Extract the (X, Y) coordinate from the center of the cell holding the provided text.  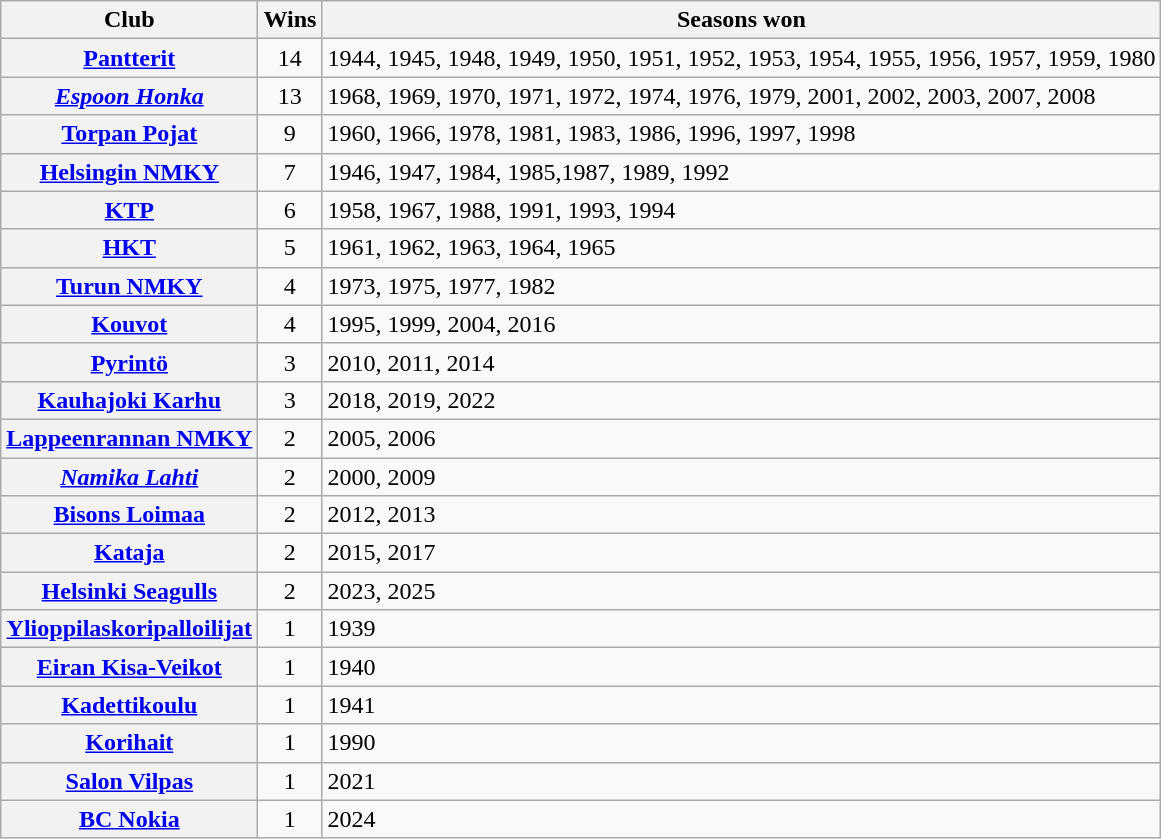
1968, 1969, 1970, 1971, 1972, 1974, 1976, 1979, 2001, 2002, 2003, 2007, 2008 (742, 96)
1973, 1975, 1977, 1982 (742, 286)
Seasons won (742, 20)
Pyrintö (130, 362)
6 (290, 210)
Lappeenrannan NMKY (130, 438)
2024 (742, 819)
1940 (742, 667)
1944, 1945, 1948, 1949, 1950, 1951, 1952, 1953, 1954, 1955, 1956, 1957, 1959, 1980 (742, 58)
14 (290, 58)
Salon Vilpas (130, 781)
1941 (742, 705)
1958, 1967, 1988, 1991, 1993, 1994 (742, 210)
7 (290, 172)
HKT (130, 248)
13 (290, 96)
Turun NMKY (130, 286)
2005, 2006 (742, 438)
Helsingin NMKY (130, 172)
Club (130, 20)
2000, 2009 (742, 477)
Kouvot (130, 324)
KTP (130, 210)
Kauhajoki Karhu (130, 400)
2010, 2011, 2014 (742, 362)
1961, 1962, 1963, 1964, 1965 (742, 248)
1995, 1999, 2004, 2016 (742, 324)
9 (290, 134)
Kadettikoulu (130, 705)
Torpan Pojat (130, 134)
Kataja (130, 553)
5 (290, 248)
2015, 2017 (742, 553)
Espoon Honka (130, 96)
Namika Lahti (130, 477)
1960, 1966, 1978, 1981, 1983, 1986, 1996, 1997, 1998 (742, 134)
Helsinki Seagulls (130, 591)
2012, 2013 (742, 515)
1946, 1947, 1984, 1985,1987, 1989, 1992 (742, 172)
Ylioppilaskoripalloilijat (130, 629)
Eiran Kisa-Veikot (130, 667)
Pantterit (130, 58)
2018, 2019, 2022 (742, 400)
Korihait (130, 743)
Wins (290, 20)
BC Nokia (130, 819)
Bisons Loimaa (130, 515)
1990 (742, 743)
2021 (742, 781)
1939 (742, 629)
2023, 2025 (742, 591)
